Scan for the cell matching the given text and deliver its (x, y) coordinate at center. 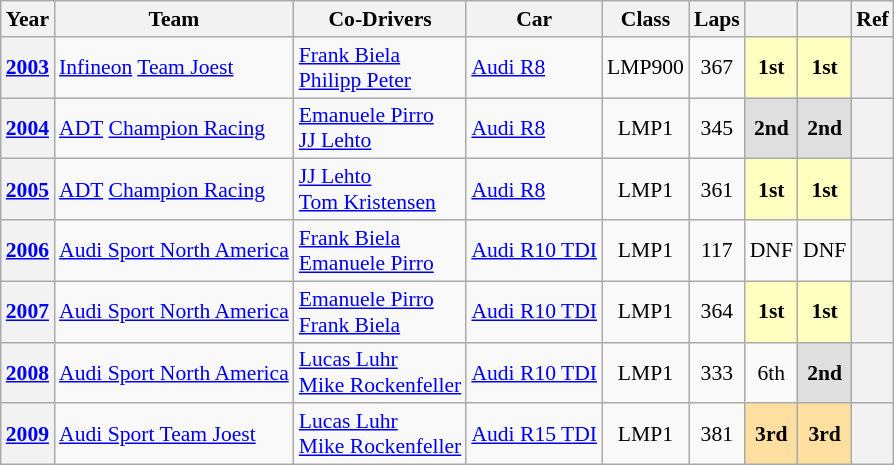
Audi R15 TDI (534, 434)
Class (646, 19)
Audi Sport Team Joest (174, 434)
2006 (28, 250)
LMP900 (646, 68)
117 (717, 250)
361 (717, 190)
Laps (717, 19)
2008 (28, 372)
367 (717, 68)
2003 (28, 68)
2005 (28, 190)
Car (534, 19)
Frank Biela Philipp Peter (380, 68)
Infineon Team Joest (174, 68)
Year (28, 19)
Emanuele Pirro Frank Biela (380, 312)
381 (717, 434)
345 (717, 128)
JJ Lehto Tom Kristensen (380, 190)
Co-Drivers (380, 19)
Emanuele Pirro JJ Lehto (380, 128)
Team (174, 19)
2007 (28, 312)
364 (717, 312)
6th (772, 372)
2004 (28, 128)
Frank Biela Emanuele Pirro (380, 250)
333 (717, 372)
2009 (28, 434)
Ref (872, 19)
